Search for the cell housing the specified text and yield its (x, y) center coordinate. 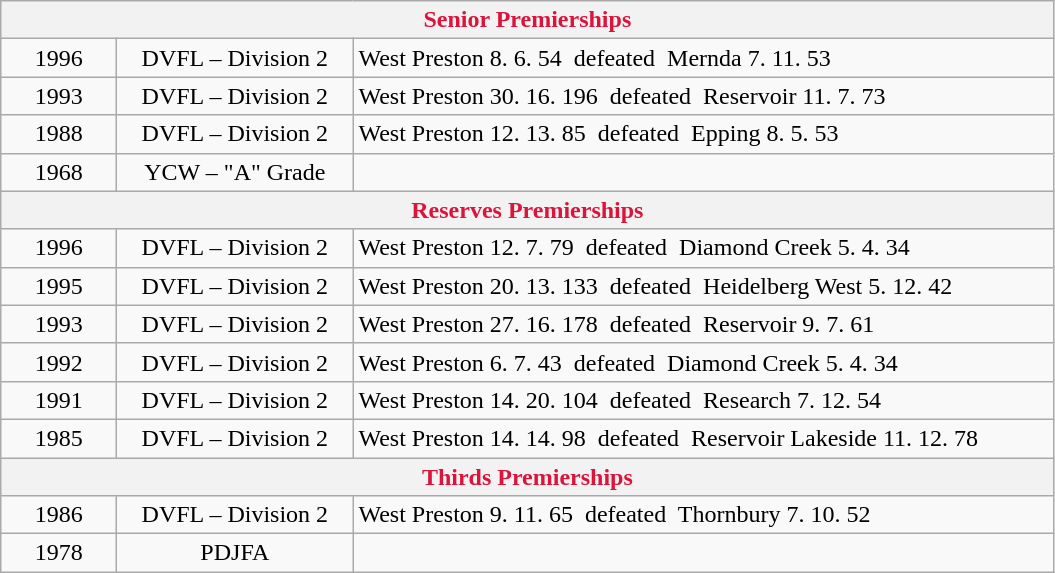
1991 (59, 400)
PDJFA (235, 553)
West Preston 6. 7. 43 defeated Diamond Creek 5. 4. 34 (704, 362)
YCW – "A" Grade (235, 172)
1988 (59, 134)
West Preston 12. 7. 79 defeated Diamond Creek 5. 4. 34 (704, 248)
1992 (59, 362)
West Preston 20. 13. 133 defeated Heidelberg West 5. 12. 42 (704, 286)
Thirds Premierships (528, 477)
West Preston 30. 16. 196 defeated Reservoir 11. 7. 73 (704, 96)
West Preston 12. 13. 85 defeated Epping 8. 5. 53 (704, 134)
1995 (59, 286)
1986 (59, 515)
West Preston 14. 20. 104 defeated Research 7. 12. 54 (704, 400)
1985 (59, 438)
West Preston 9. 11. 65 defeated Thornbury 7. 10. 52 (704, 515)
1968 (59, 172)
Reserves Premierships (528, 210)
West Preston 27. 16. 178 defeated Reservoir 9. 7. 61 (704, 324)
Senior Premierships (528, 20)
West Preston 8. 6. 54 defeated Mernda 7. 11. 53 (704, 58)
West Preston 14. 14. 98 defeated Reservoir Lakeside 11. 12. 78 (704, 438)
1978 (59, 553)
